For the text-containing cell, return its midpoint in [X, Y] coordinate format. 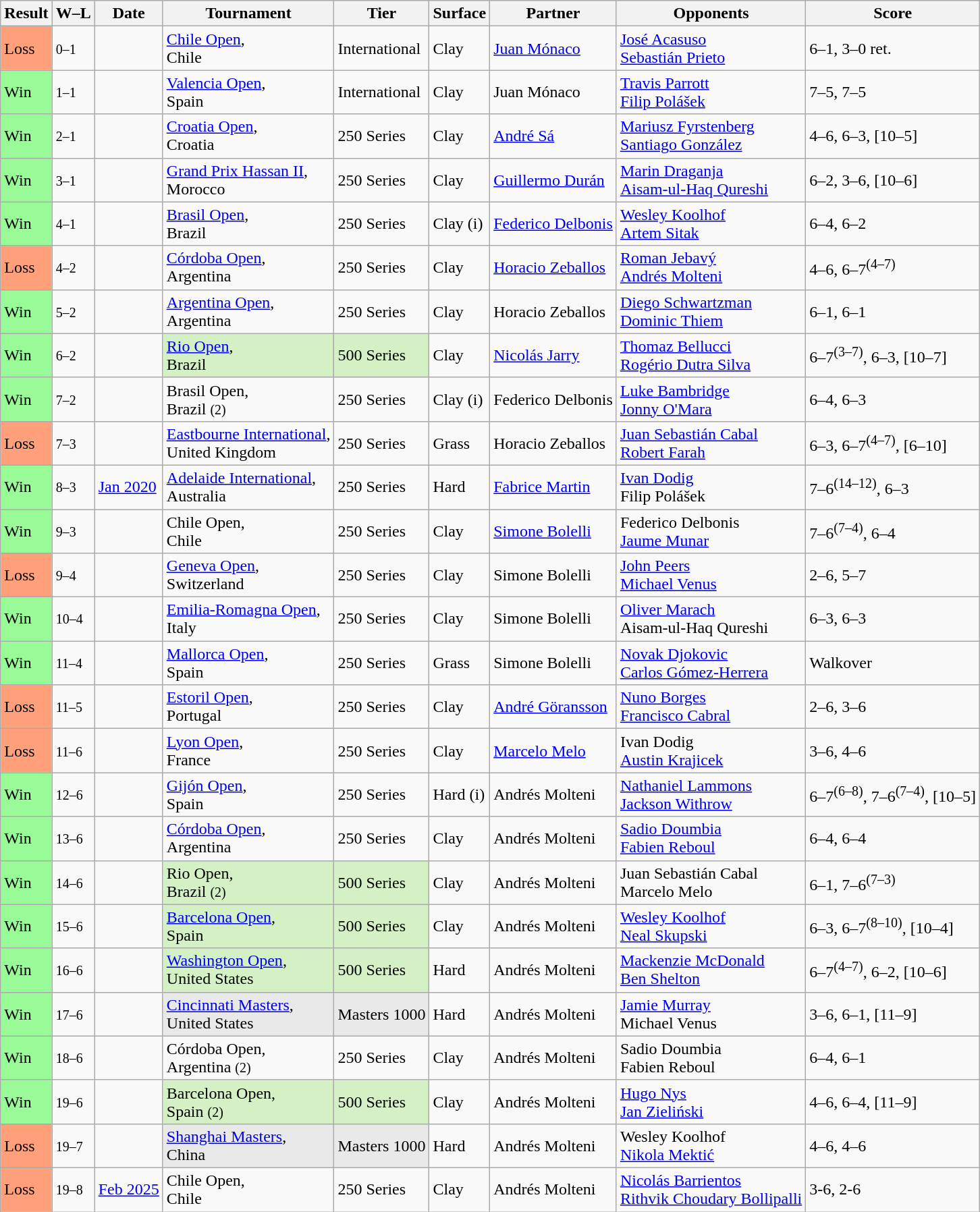
Barcelona Open,Spain [248, 926]
Thomaz Bellucci Rogério Dutra Silva [711, 355]
Diego Schwartzman Dominic Thiem [711, 312]
6–7(6–8), 7–6(7–4), [10–5] [893, 795]
4–6, 6–3, [10–5] [893, 136]
4–2 [73, 267]
4–1 [73, 224]
5–2 [73, 312]
Fabrice Martin [553, 487]
0–1 [73, 49]
19–8 [73, 1189]
3–6, 4–6 [893, 750]
6–1, 6–1 [893, 312]
Wesley Koolhof Artem Sitak [711, 224]
Mallorca Open,Spain [248, 663]
14–6 [73, 883]
Wesley Koolhof Neal Skupski [711, 926]
Result [26, 13]
Chile Open,Chile [248, 530]
Rio Open, Brazil [248, 355]
Nuno Borges Francisco Cabral [711, 707]
4–6, 6–7(4–7) [893, 267]
Marin Draganja Aisam-ul-Haq Qureshi [711, 180]
André Göransson [553, 707]
Mariusz Fyrstenberg Santiago González [711, 136]
Hard (i) [460, 795]
Barcelona Open,Spain (2) [248, 1101]
Guillermo Durán [553, 180]
2–6, 5–7 [893, 575]
Estoril Open,Portugal [248, 707]
4–6, 4–6 [893, 1146]
Lyon Open,France [248, 750]
W–L [73, 13]
4–6, 6–4, [11–9] [893, 1101]
Oliver Marach Aisam-ul-Haq Qureshi [711, 619]
15–6 [73, 926]
18–6 [73, 1058]
Tier [382, 13]
7–6(7–4), 6–4 [893, 530]
Luke Bambridge Jonny O'Mara [711, 400]
6–7(3–7), 6–3, [10–7] [893, 355]
Córdoba Open, Argentina [248, 267]
Ivan Dodig Filip Polášek [711, 487]
Valencia Open, Spain [248, 92]
Washington Open,United States [248, 970]
6–1, 7–6(7–3) [893, 883]
9–4 [73, 575]
16–6 [73, 970]
13–6 [73, 838]
6–2 [73, 355]
6–3, 6–7(4–7), [6–10] [893, 443]
19–6 [73, 1101]
Partner [553, 13]
7–5, 7–5 [893, 92]
3–1 [73, 180]
6–7(4–7), 6–2, [10–6] [893, 970]
Nicolás Barrientos Rithvik Choudary Bollipalli [711, 1189]
2–1 [73, 136]
2–6, 3–6 [893, 707]
Tournament [248, 13]
Surface [460, 13]
6–4, 6–4 [893, 838]
Marcelo Melo [553, 750]
Córdoba Open,Argentina [248, 838]
Walkover [893, 663]
Ivan Dodig Austin Krajicek [711, 750]
Grand Prix Hassan II, Morocco [248, 180]
11–4 [73, 663]
10–4 [73, 619]
Novak Djokovic Carlos Gómez-Herrera [711, 663]
17–6 [73, 1014]
Federico Delbonis Jaume Munar [711, 530]
Brasil Open, Brazil (2) [248, 400]
Nathaniel Lammons Jackson Withrow [711, 795]
Nicolás Jarry [553, 355]
Rio Open, Brazil (2) [248, 883]
7–6(14–12), 6–3 [893, 487]
11–6 [73, 750]
André Sá [553, 136]
8–3 [73, 487]
Cincinnati Masters,United States [248, 1014]
Jan 2020 [128, 487]
Score [893, 13]
Croatia Open, Croatia [248, 136]
11–5 [73, 707]
José Acasuso Sebastián Prieto [711, 49]
6–4, 6–2 [893, 224]
Feb 2025 [128, 1189]
Wesley Koolhof Nikola Mektić [711, 1146]
9–3 [73, 530]
6–4, 6–3 [893, 400]
Geneva Open,Switzerland [248, 575]
Juan Sebastián Cabal Robert Farah [711, 443]
3-6, 2-6 [893, 1189]
Juan Sebastián Cabal Marcelo Melo [711, 883]
6–3, 6–3 [893, 619]
Adelaide International,Australia [248, 487]
19–7 [73, 1146]
Shanghai Masters, China [248, 1146]
6–4, 6–1 [893, 1058]
Travis Parrott Filip Polášek [711, 92]
Date [128, 13]
1–1 [73, 92]
Mackenzie McDonald Ben Shelton [711, 970]
Hugo Nys Jan Zieliński [711, 1101]
John Peers Michael Venus [711, 575]
Brasil Open, Brazil [248, 224]
7–2 [73, 400]
Emilia-Romagna Open,Italy [248, 619]
Opponents [711, 13]
Jamie Murray Michael Venus [711, 1014]
Gijón Open,Spain [248, 795]
7–3 [73, 443]
Córdoba Open,Argentina (2) [248, 1058]
12–6 [73, 795]
6–1, 3–0 ret. [893, 49]
6–2, 3–6, [10–6] [893, 180]
Eastbourne International,United Kingdom [248, 443]
3–6, 6–1, [11–9] [893, 1014]
Roman Jebavý Andrés Molteni [711, 267]
Argentina Open, Argentina [248, 312]
6–3, 6–7(8–10), [10–4] [893, 926]
